Return [x, y] of the center of cell containing provided text 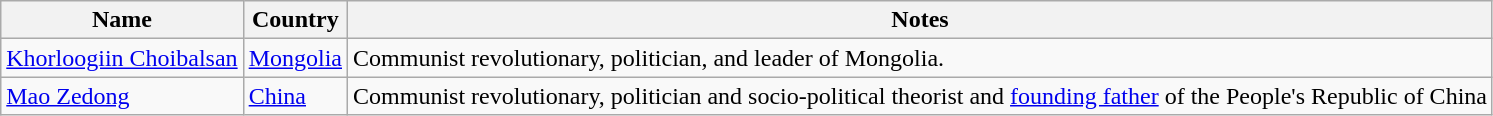
Communist revolutionary, politician, and leader of Mongolia. [920, 58]
Khorloogiin Choibalsan [122, 58]
Mongolia [295, 58]
Country [295, 20]
Notes [920, 20]
Name [122, 20]
China [295, 96]
Communist revolutionary, politician and socio-political theorist and founding father of the People's Republic of China [920, 96]
Mao Zedong [122, 96]
